Pinpoint the cell where the given text exists, returning its (X, Y) midpoint coordinate. 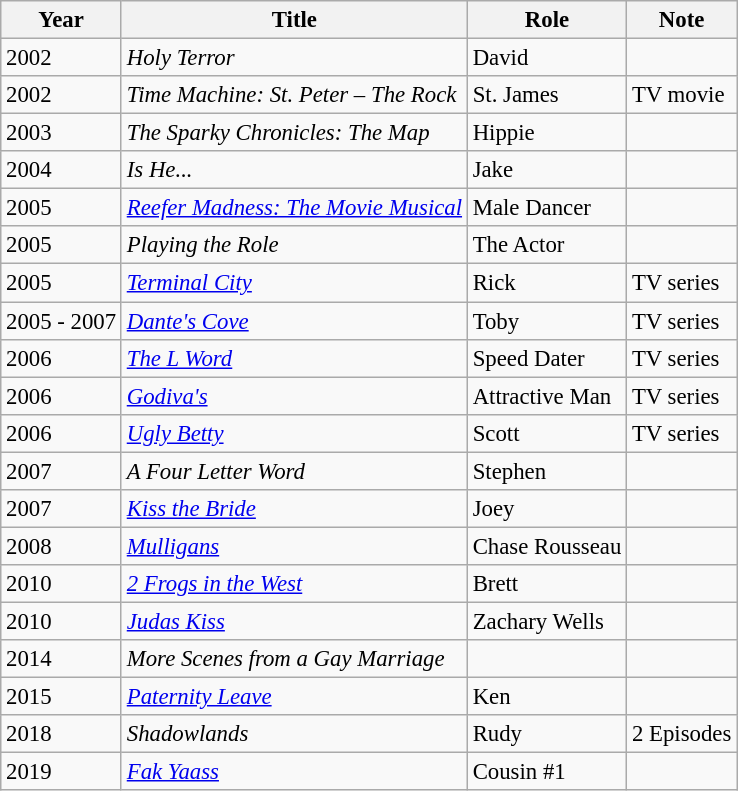
Brett (546, 584)
Zachary Wells (546, 621)
Chase Rousseau (546, 546)
Fak Yaass (294, 772)
2005 - 2007 (62, 321)
2003 (62, 133)
Rick (546, 283)
St. James (546, 95)
David (546, 58)
2008 (62, 546)
Ken (546, 697)
Kiss the Bride (294, 509)
Title (294, 20)
Year (62, 20)
The Sparky Chronicles: The Map (294, 133)
2019 (62, 772)
2004 (62, 170)
Rudy (546, 734)
Speed Dater (546, 358)
Godiva's (294, 396)
Shadowlands (294, 734)
Mulligans (294, 546)
2018 (62, 734)
Holy Terror (294, 58)
Joey (546, 509)
2015 (62, 697)
TV movie (682, 95)
Hippie (546, 133)
Time Machine: St. Peter – The Rock (294, 95)
2 Frogs in the West (294, 584)
Reefer Madness: The Movie Musical (294, 208)
Ugly Betty (294, 433)
The Actor (546, 245)
Toby (546, 321)
Cousin #1 (546, 772)
The L Word (294, 358)
Jake (546, 170)
Attractive Man (546, 396)
2014 (62, 659)
Playing the Role (294, 245)
Note (682, 20)
Judas Kiss (294, 621)
Role (546, 20)
Paternity Leave (294, 697)
A Four Letter Word (294, 471)
More Scenes from a Gay Marriage (294, 659)
Dante's Cove (294, 321)
Terminal City (294, 283)
2 Episodes (682, 734)
Male Dancer (546, 208)
Stephen (546, 471)
Scott (546, 433)
Is He... (294, 170)
